From the cell containing the given text, extract its center point as (x, y) coordinate. 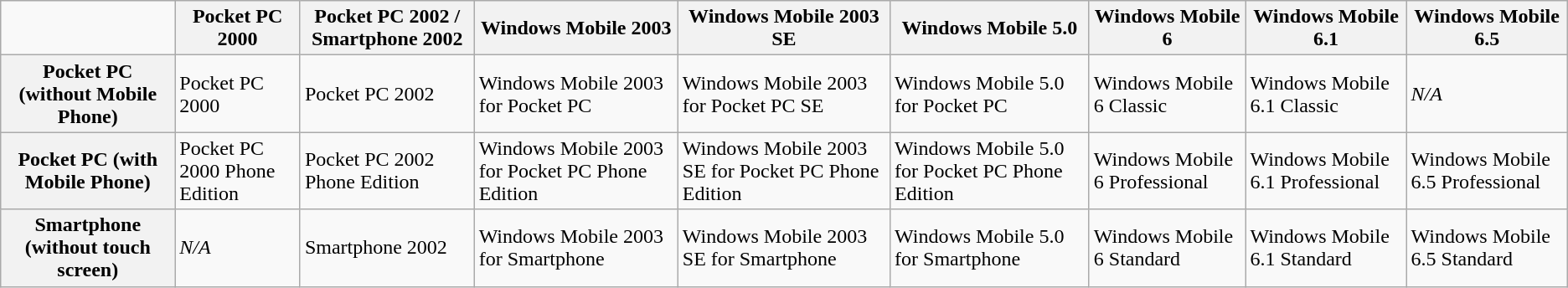
Windows Mobile 5.0 (990, 28)
Smartphone 2002 (387, 248)
Windows Mobile 2003 SE (784, 28)
Windows Mobile 6.1 Professional (1326, 171)
Windows Mobile 2003 SE for Pocket PC Phone Edition (784, 171)
Pocket PC 2002 Phone Edition (387, 171)
Windows Mobile 2003 for Pocket PC (576, 94)
Windows Mobile 5.0 for Smartphone (990, 248)
Windows Mobile 6.1 Standard (1326, 248)
Windows Mobile 2003 for Pocket PC SE (784, 94)
Windows Mobile 6 Classic (1168, 94)
Windows Mobile 6 Professional (1168, 171)
Pocket PC 2000 Phone Edition (238, 171)
Windows Mobile 6.1 Classic (1326, 94)
Pocket PC 2002 (387, 94)
Windows Mobile 6.1 (1326, 28)
Windows Mobile 6.5 Standard (1487, 248)
Windows Mobile 2003 for Smartphone (576, 248)
Windows Mobile 5.0 for Pocket PC Phone Edition (990, 171)
Windows Mobile 6 Standard (1168, 248)
Pocket PC (without Mobile Phone) (88, 94)
Pocket PC (with Mobile Phone) (88, 171)
Windows Mobile 2003 for Pocket PC Phone Edition (576, 171)
Pocket PC 2002 / Smartphone 2002 (387, 28)
Windows Mobile 6.5 (1487, 28)
Windows Mobile 6 (1168, 28)
Windows Mobile 6.5 Professional (1487, 171)
Windows Mobile 2003 (576, 28)
Smartphone (without touch screen) (88, 248)
Windows Mobile 5.0 for Pocket PC (990, 94)
Windows Mobile 2003 SE for Smartphone (784, 248)
